Detect which cell encompasses the target text, then output its [X, Y] center coordinate. 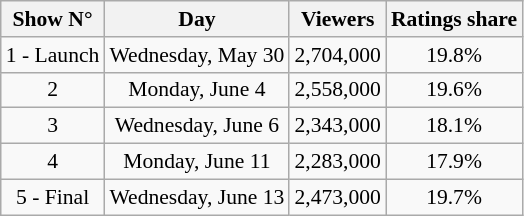
2,704,000 [337, 55]
19.7% [454, 197]
Wednesday, May 30 [196, 55]
5 - Final [53, 197]
Day [196, 19]
Monday, June 4 [196, 90]
2,343,000 [337, 126]
2,283,000 [337, 162]
2 [53, 90]
18.1% [454, 126]
Wednesday, June 6 [196, 126]
2,473,000 [337, 197]
Show N° [53, 19]
Wednesday, June 13 [196, 197]
Monday, June 11 [196, 162]
Ratings share [454, 19]
3 [53, 126]
4 [53, 162]
19.8% [454, 55]
Viewers [337, 19]
19.6% [454, 90]
1 - Launch [53, 55]
17.9% [454, 162]
2,558,000 [337, 90]
